Provide the [X, Y] coordinate of the cell's center where the given text is located.  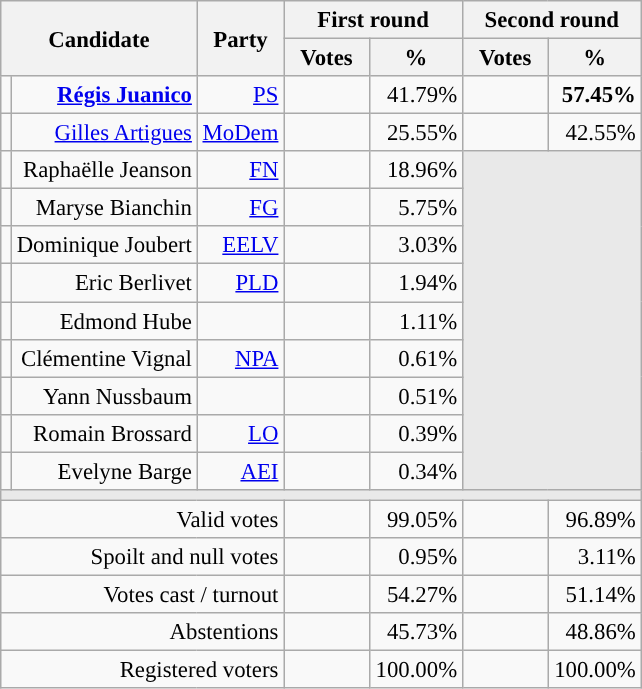
FN [240, 170]
Dominique Joubert [104, 245]
41.79% [416, 95]
PLD [240, 283]
5.75% [416, 208]
MoDem [240, 133]
Régis Juanico [104, 95]
96.89% [594, 519]
48.86% [594, 632]
Romain Brossard [104, 433]
0.61% [416, 358]
42.55% [594, 133]
51.14% [594, 594]
NPA [240, 358]
Maryse Bianchin [104, 208]
3.11% [594, 557]
LO [240, 433]
Evelyne Barge [104, 471]
Party [240, 38]
57.45% [594, 95]
Raphaëlle Jeanson [104, 170]
Abstentions [142, 632]
0.39% [416, 433]
0.34% [416, 471]
Registered voters [142, 670]
AEI [240, 471]
1.94% [416, 283]
25.55% [416, 133]
45.73% [416, 632]
1.11% [416, 321]
PS [240, 95]
Second round [552, 20]
FG [240, 208]
EELV [240, 245]
Yann Nussbaum [104, 396]
0.51% [416, 396]
Candidate [99, 38]
0.95% [416, 557]
Spoilt and null votes [142, 557]
18.96% [416, 170]
Gilles Artigues [104, 133]
Clémentine Vignal [104, 358]
Valid votes [142, 519]
First round [374, 20]
99.05% [416, 519]
Edmond Hube [104, 321]
3.03% [416, 245]
Eric Berlivet [104, 283]
54.27% [416, 594]
Votes cast / turnout [142, 594]
